Provide the (x, y) coordinate of the cell's center where the given text is located.  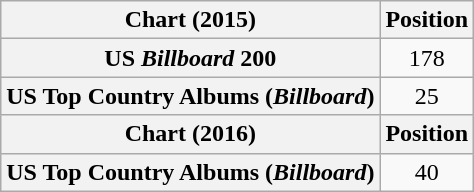
US Billboard 200 (190, 58)
178 (427, 58)
Chart (2015) (190, 20)
40 (427, 172)
25 (427, 96)
Chart (2016) (190, 134)
